Locate the cell with the specified text and output its [X, Y] center coordinate. 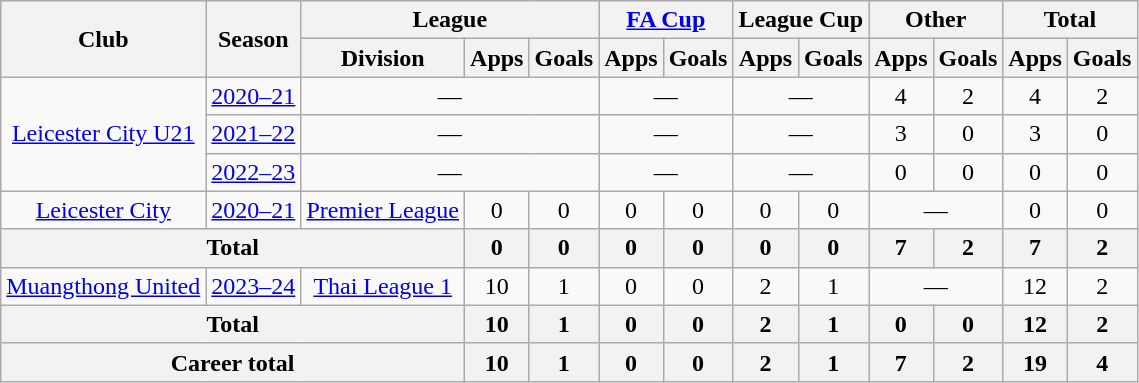
League [450, 20]
Leicester City [104, 210]
League Cup [801, 20]
Other [936, 20]
Season [254, 39]
2021–22 [254, 134]
Muangthong United [104, 286]
Club [104, 39]
2023–24 [254, 286]
Leicester City U21 [104, 134]
19 [1035, 362]
FA Cup [666, 20]
Career total [233, 362]
Thai League 1 [383, 286]
2022–23 [254, 172]
Premier League [383, 210]
Division [383, 58]
